Find where the given text appears and provide that cell's center as [X, Y] coordinate. 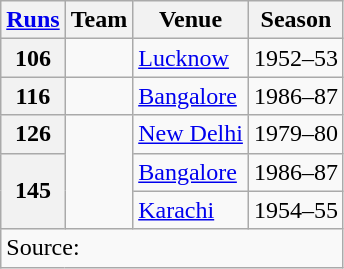
Venue [191, 20]
116 [33, 96]
Runs [33, 20]
Karachi [191, 210]
145 [33, 191]
1952–53 [296, 58]
126 [33, 134]
106 [33, 58]
Season [296, 20]
New Delhi [191, 134]
Team [99, 20]
1954–55 [296, 210]
Lucknow [191, 58]
Source: [172, 248]
1979–80 [296, 134]
